Capture the cell that displays the provided text and extract its [x, y] central coordinate. 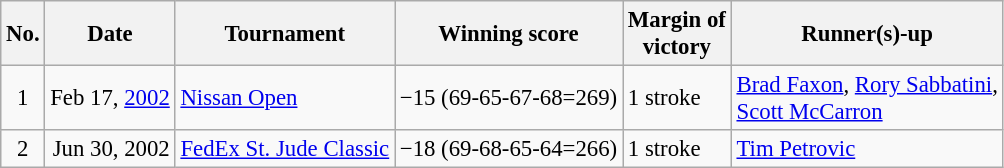
Tim Petrovic [867, 149]
FedEx St. Jude Classic [284, 149]
Feb 17, 2002 [110, 98]
Tournament [284, 34]
Runner(s)-up [867, 34]
Brad Faxon, Rory Sabbatini, Scott McCarron [867, 98]
No. [23, 34]
1 [23, 98]
Winning score [508, 34]
2 [23, 149]
Date [110, 34]
Jun 30, 2002 [110, 149]
Margin ofvictory [676, 34]
Nissan Open [284, 98]
−15 (69-65-67-68=269) [508, 98]
−18 (69-68-65-64=266) [508, 149]
